Determine the [x, y] coordinate at the center of the cell enclosing the given text.  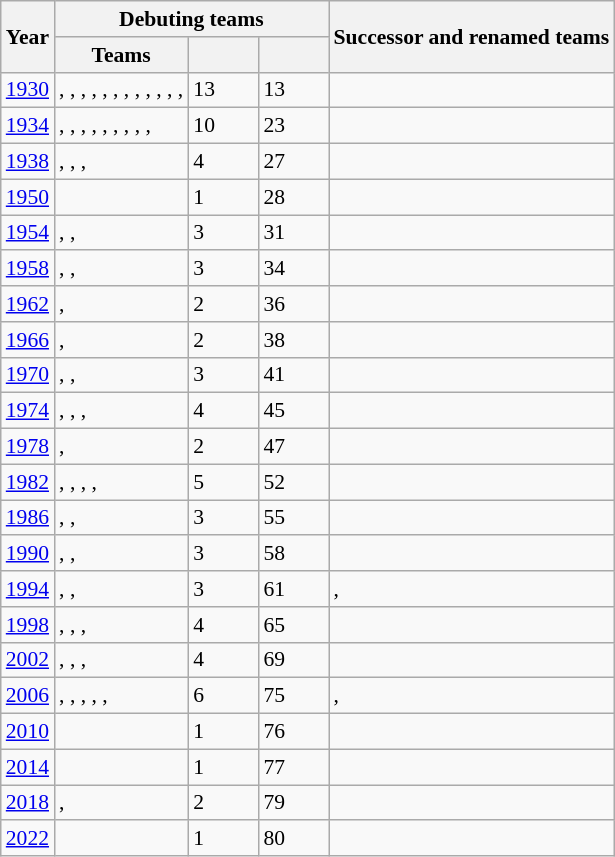
1938 [28, 162]
1986 [28, 518]
Successor and renamed teams [472, 36]
61 [293, 589]
2002 [28, 660]
58 [293, 554]
1954 [28, 233]
38 [293, 340]
1962 [28, 304]
, , , , , , , , , , , , [121, 90]
1934 [28, 126]
52 [293, 482]
45 [293, 411]
1998 [28, 625]
65 [293, 625]
1978 [28, 447]
77 [293, 767]
80 [293, 839]
, , , , , [121, 696]
2010 [28, 732]
Teams [121, 55]
Debuting teams [191, 19]
1990 [28, 554]
1966 [28, 340]
23 [293, 126]
2006 [28, 696]
75 [293, 696]
2014 [28, 767]
31 [293, 233]
2022 [28, 839]
41 [293, 375]
5 [223, 482]
Year [28, 36]
79 [293, 803]
, , , , [121, 482]
1970 [28, 375]
1930 [28, 90]
69 [293, 660]
10 [223, 126]
34 [293, 269]
1958 [28, 269]
1982 [28, 482]
47 [293, 447]
2018 [28, 803]
1994 [28, 589]
28 [293, 197]
1950 [28, 197]
55 [293, 518]
76 [293, 732]
36 [293, 304]
, , , , , , , , , [121, 126]
1974 [28, 411]
27 [293, 162]
6 [223, 696]
